Capture the cell that displays the provided text and extract its (X, Y) central coordinate. 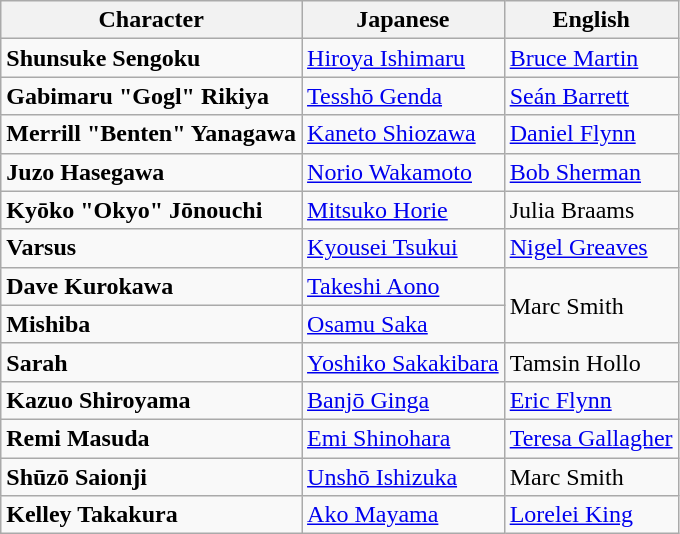
Character (152, 20)
Teresa Gallagher (591, 438)
Ako Mayama (404, 515)
Shunsuke Sengoku (152, 58)
Kelley Takakura (152, 515)
Dave Kurokawa (152, 286)
Kyōko "Okyo" Jōnouchi (152, 210)
Tesshō Genda (404, 96)
Kazuo Shiroyama (152, 400)
Daniel Flynn (591, 134)
Kyousei Tsukui (404, 248)
Nigel Greaves (591, 248)
Merrill "Benten" Yanagawa (152, 134)
Kaneto Shiozawa (404, 134)
English (591, 20)
Norio Wakamoto (404, 172)
Shūzō Saionji (152, 477)
Eric Flynn (591, 400)
Osamu Saka (404, 324)
Hiroya Ishimaru (404, 58)
Gabimaru "Gogl" Rikiya (152, 96)
Mitsuko Horie (404, 210)
Juzo Hasegawa (152, 172)
Bruce Martin (591, 58)
Unshō Ishizuka (404, 477)
Varsus (152, 248)
Remi Masuda (152, 438)
Bob Sherman (591, 172)
Seán Barrett (591, 96)
Takeshi Aono (404, 286)
Banjō Ginga (404, 400)
Mishiba (152, 324)
Julia Braams (591, 210)
Sarah (152, 362)
Emi Shinohara (404, 438)
Lorelei King (591, 515)
Yoshiko Sakakibara (404, 362)
Tamsin Hollo (591, 362)
Japanese (404, 20)
